Provide the [x, y] coordinate of the cell's center where the given text is located.  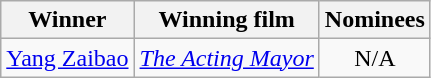
Yang Zaibao [68, 58]
Winner [68, 20]
Nominees [374, 20]
N/A [374, 58]
The Acting Mayor [226, 58]
Winning film [226, 20]
